From the cell containing the given text, extract its center point as (X, Y) coordinate. 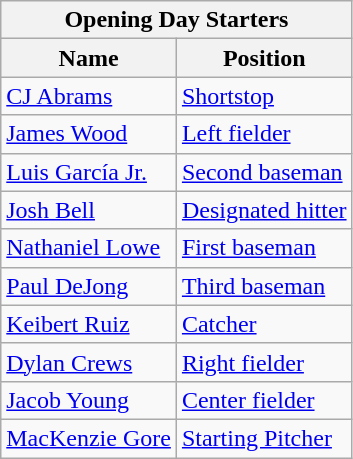
Right fielder (264, 362)
Josh Bell (89, 210)
Center fielder (264, 400)
Paul DeJong (89, 286)
Dylan Crews (89, 362)
MacKenzie Gore (89, 438)
Opening Day Starters (176, 20)
Name (89, 58)
Left fielder (264, 134)
Shortstop (264, 96)
Jacob Young (89, 400)
Second baseman (264, 172)
Starting Pitcher (264, 438)
Keibert Ruiz (89, 324)
First baseman (264, 248)
Luis García Jr. (89, 172)
Designated hitter (264, 210)
CJ Abrams (89, 96)
Position (264, 58)
Third baseman (264, 286)
James Wood (89, 134)
Catcher (264, 324)
Nathaniel Lowe (89, 248)
